Search for the cell housing the specified text and yield its [X, Y] center coordinate. 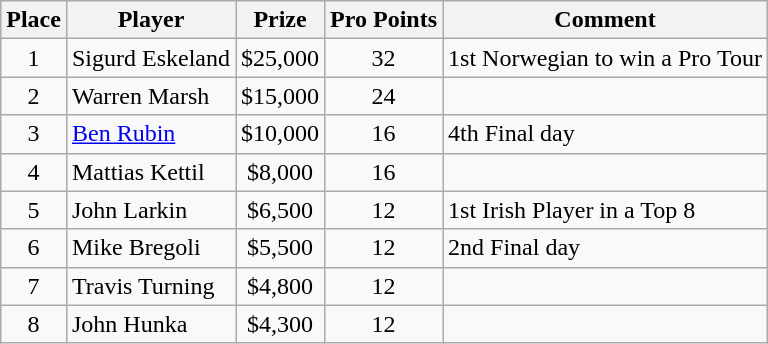
4 [34, 172]
Mike Bregoli [150, 248]
6 [34, 248]
24 [384, 96]
Sigurd Eskeland [150, 58]
Ben Rubin [150, 134]
$15,000 [280, 96]
$4,300 [280, 324]
$10,000 [280, 134]
1 [34, 58]
Travis Turning [150, 286]
$5,500 [280, 248]
1st Irish Player in a Top 8 [606, 210]
$6,500 [280, 210]
5 [34, 210]
7 [34, 286]
Warren Marsh [150, 96]
$8,000 [280, 172]
John Larkin [150, 210]
2nd Final day [606, 248]
2 [34, 96]
32 [384, 58]
$4,800 [280, 286]
$25,000 [280, 58]
Pro Points [384, 20]
Comment [606, 20]
8 [34, 324]
Place [34, 20]
4th Final day [606, 134]
1st Norwegian to win a Pro Tour [606, 58]
3 [34, 134]
Mattias Kettil [150, 172]
John Hunka [150, 324]
Prize [280, 20]
Player [150, 20]
